Identify which cell holds the provided text, then report its (x, y) central coordinate. 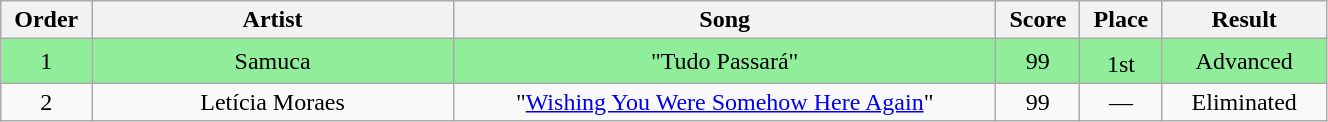
Letícia Moraes (273, 102)
Result (1244, 20)
Eliminated (1244, 102)
1 (46, 62)
Song (724, 20)
Score (1038, 20)
"Tudo Passará" (724, 62)
2 (46, 102)
"Wishing You Were Somehow Here Again" (724, 102)
Artist (273, 20)
Order (46, 20)
— (1121, 102)
Advanced (1244, 62)
Place (1121, 20)
Samuca (273, 62)
1st (1121, 62)
